Capture the cell that displays the provided text and extract its [x, y] central coordinate. 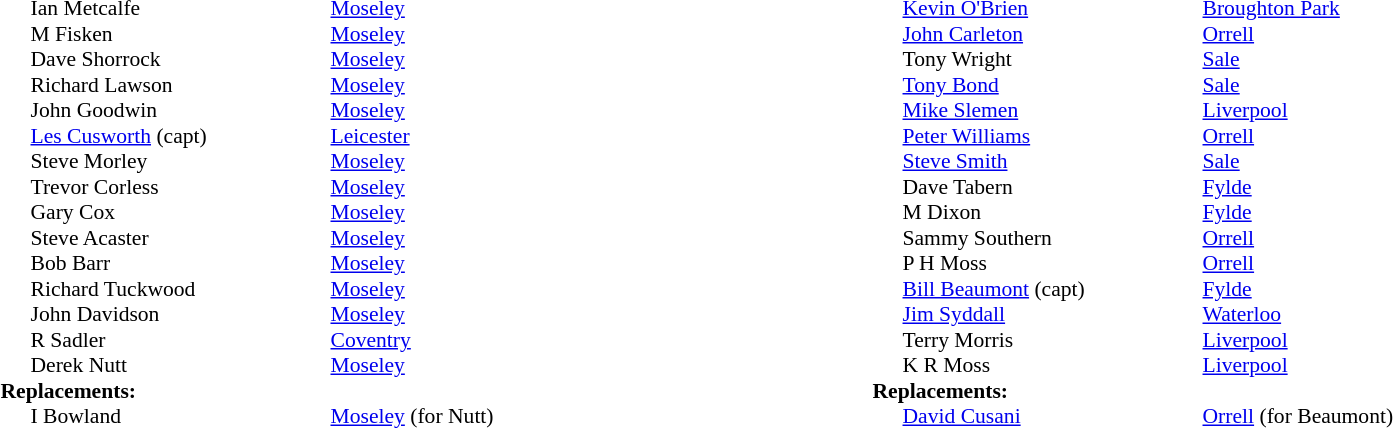
Les Cusworth (capt) [180, 136]
Dave Shorrock [180, 59]
P H Moss [1053, 263]
Tony Wright [1053, 59]
Sammy Southern [1053, 238]
Gary Cox [180, 213]
John Goodwin [180, 111]
Steve Morley [180, 161]
Terry Morris [1053, 340]
Bill Beaumont (capt) [1053, 289]
Coventry [412, 340]
Dave Tabern [1053, 187]
Replacements: [246, 391]
Richard Lawson [180, 85]
John Carleton [1053, 34]
Jim Syddall [1053, 315]
Steve Acaster [180, 238]
Leicester [412, 136]
Derek Nutt [180, 365]
Bob Barr [180, 263]
Mike Slemen [1053, 111]
M Dixon [1053, 213]
R Sadler [180, 340]
Peter Williams [1053, 136]
John Davidson [180, 315]
M Fisken [180, 34]
Steve Smith [1053, 161]
K R Moss [1053, 365]
Richard Tuckwood [180, 289]
Trevor Corless [180, 187]
Tony Bond [1053, 85]
